Output the [x, y] coordinate of the center of the cell containing the given text.  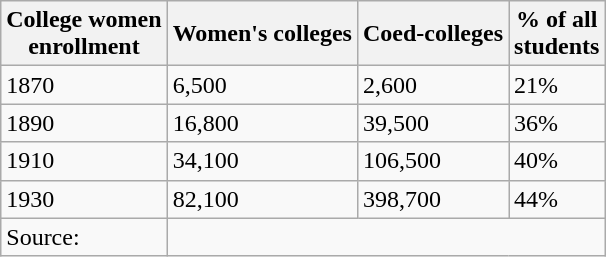
21% [557, 85]
2,600 [432, 85]
6,500 [262, 85]
Coed-colleges [432, 34]
College women enrollment [84, 34]
36% [557, 123]
40% [557, 161]
1910 [84, 161]
Women's colleges [262, 34]
16,800 [262, 123]
398,700 [432, 199]
Source: [84, 237]
82,100 [262, 199]
44% [557, 199]
1890 [84, 123]
1870 [84, 85]
39,500 [432, 123]
% of all students [557, 34]
106,500 [432, 161]
34,100 [262, 161]
1930 [84, 199]
